Search for the cell housing the specified text and yield its (X, Y) center coordinate. 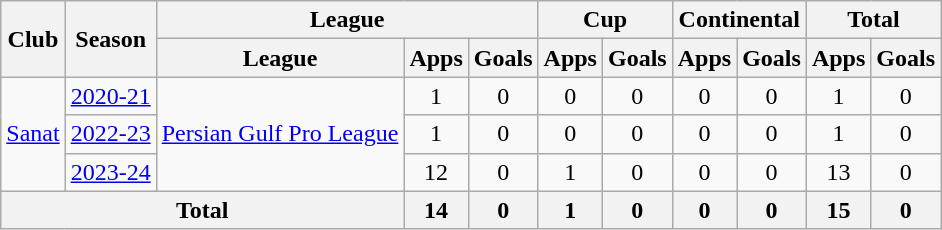
15 (838, 210)
Sanat (33, 134)
2023-24 (110, 172)
14 (436, 210)
Persian Gulf Pro League (280, 134)
Cup (605, 20)
Season (110, 39)
2020-21 (110, 96)
13 (838, 172)
Club (33, 39)
12 (436, 172)
2022-23 (110, 134)
Continental (739, 20)
